Extract the (X, Y) coordinate from the center of the cell holding the provided text.  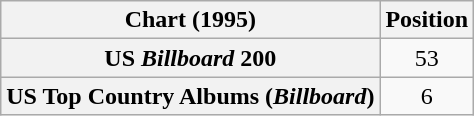
US Top Country Albums (Billboard) (190, 96)
53 (427, 58)
6 (427, 96)
Chart (1995) (190, 20)
Position (427, 20)
US Billboard 200 (190, 58)
